Return the [X, Y] coordinate for the center point of the cell that contains the specified text.  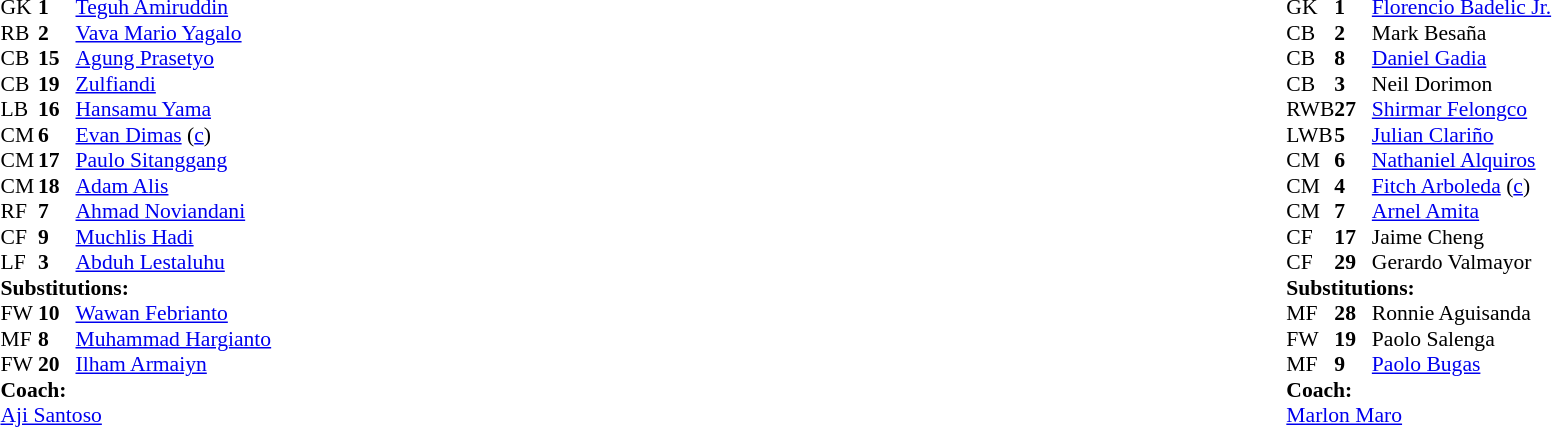
Muchlis Hadi [174, 237]
16 [57, 109]
28 [1353, 313]
Fitch Arboleda (c) [1462, 186]
Paolo Salenga [1462, 339]
Shirmar Felongco [1462, 109]
20 [57, 365]
5 [1353, 135]
Jaime Cheng [1462, 237]
Ronnie Aguisanda [1462, 313]
RB [19, 33]
Mark Besaña [1462, 33]
4 [1353, 186]
Vava Mario Yagalo [174, 33]
Ahmad Noviandani [174, 211]
Gerardo Valmayor [1462, 263]
Julian Clariño [1462, 135]
LB [19, 109]
Neil Dorimon [1462, 84]
Nathaniel Alquiros [1462, 161]
Hansamu Yama [174, 109]
RWB [1310, 109]
Paulo Sitanggang [174, 161]
29 [1353, 263]
Daniel Gadia [1462, 59]
LWB [1310, 135]
Paolo Bugas [1462, 365]
Wawan Febrianto [174, 313]
RF [19, 211]
Adam Alis [174, 186]
27 [1353, 109]
Ilham Armaiyn [174, 365]
10 [57, 313]
15 [57, 59]
Arnel Amita [1462, 211]
Evan Dimas (c) [174, 135]
Agung Prasetyo [174, 59]
Muhammad Hargianto [174, 339]
18 [57, 186]
Zulfiandi [174, 84]
Abduh Lestaluhu [174, 263]
LF [19, 263]
